Find where the given text appears and provide that cell's center as (x, y) coordinate. 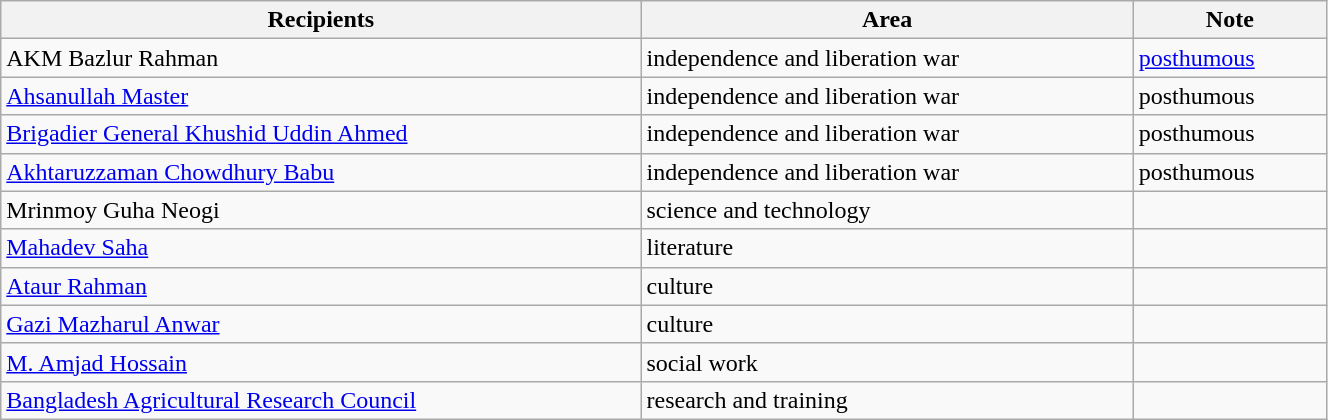
Mrinmoy Guha Neogi (321, 210)
Mahadev Saha (321, 248)
science and technology (887, 210)
Brigadier General Khushid Uddin Ahmed (321, 134)
AKM Bazlur Rahman (321, 58)
social work (887, 362)
Area (887, 20)
Recipients (321, 20)
Ataur Rahman (321, 286)
Note (1230, 20)
literature (887, 248)
M. Amjad Hossain (321, 362)
Ahsanullah Master (321, 96)
Akhtaruzzaman Chowdhury Babu (321, 172)
research and training (887, 400)
Bangladesh Agricultural Research Council (321, 400)
Gazi Mazharul Anwar (321, 324)
